Return the (x, y) coordinate for the center point of the cell that contains the specified text.  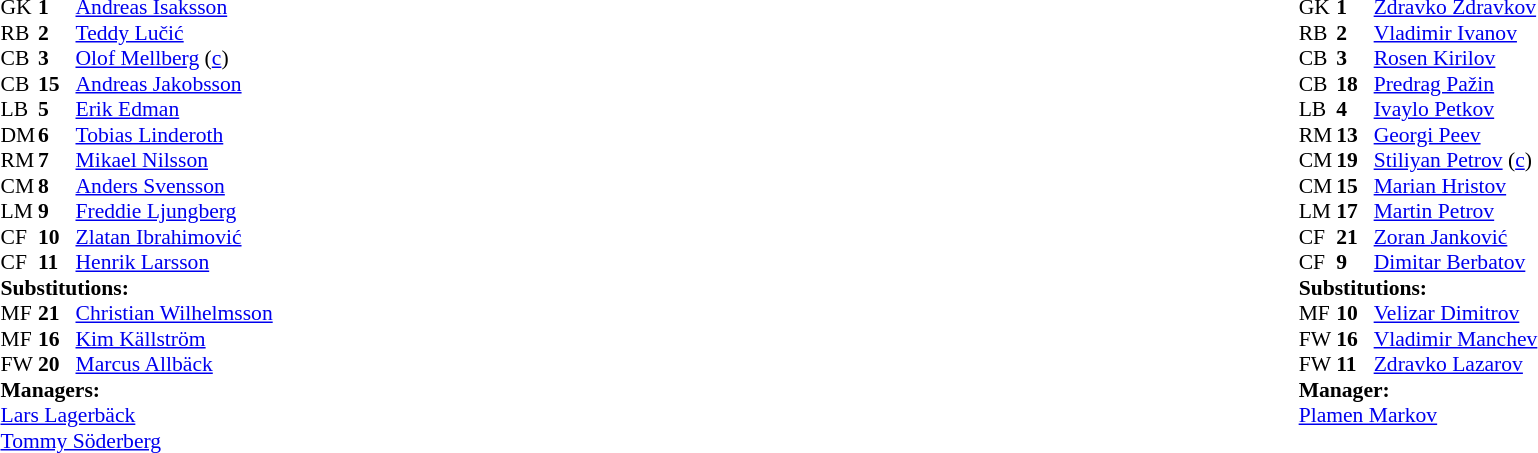
13 (1355, 135)
19 (1355, 161)
Martin Petrov (1456, 211)
6 (57, 135)
Marian Hristov (1456, 186)
Anders Svensson (174, 186)
Dimitar Berbatov (1456, 263)
Kim Källström (174, 339)
Teddy Lučić (174, 33)
DM (19, 135)
7 (57, 161)
Predrag Pažin (1456, 84)
Velizar Dimitrov (1456, 313)
Manager: (1418, 390)
4 (1355, 109)
Georgi Peev (1456, 135)
Managers: (136, 390)
18 (1355, 84)
Rosen Kirilov (1456, 59)
Marcus Allbäck (174, 365)
Vladimir Ivanov (1456, 33)
Henrik Larsson (174, 263)
Mikael Nilsson (174, 161)
Zlatan Ibrahimović (174, 237)
Zdravko Lazarov (1456, 365)
Plamen Markov (1418, 415)
Andreas Jakobsson (174, 84)
Freddie Ljungberg (174, 211)
Ivaylo Petkov (1456, 109)
Erik Edman (174, 109)
17 (1355, 211)
Zoran Janković (1456, 237)
Lars LagerbäckTommy Söderberg (136, 428)
Stiliyan Petrov (c) (1456, 161)
5 (57, 109)
Olof Mellberg (c) (174, 59)
20 (57, 365)
Vladimir Manchev (1456, 339)
Christian Wilhelmsson (174, 313)
8 (57, 186)
Tobias Linderoth (174, 135)
